Scan for the cell matching the given text and deliver its [X, Y] coordinate at center. 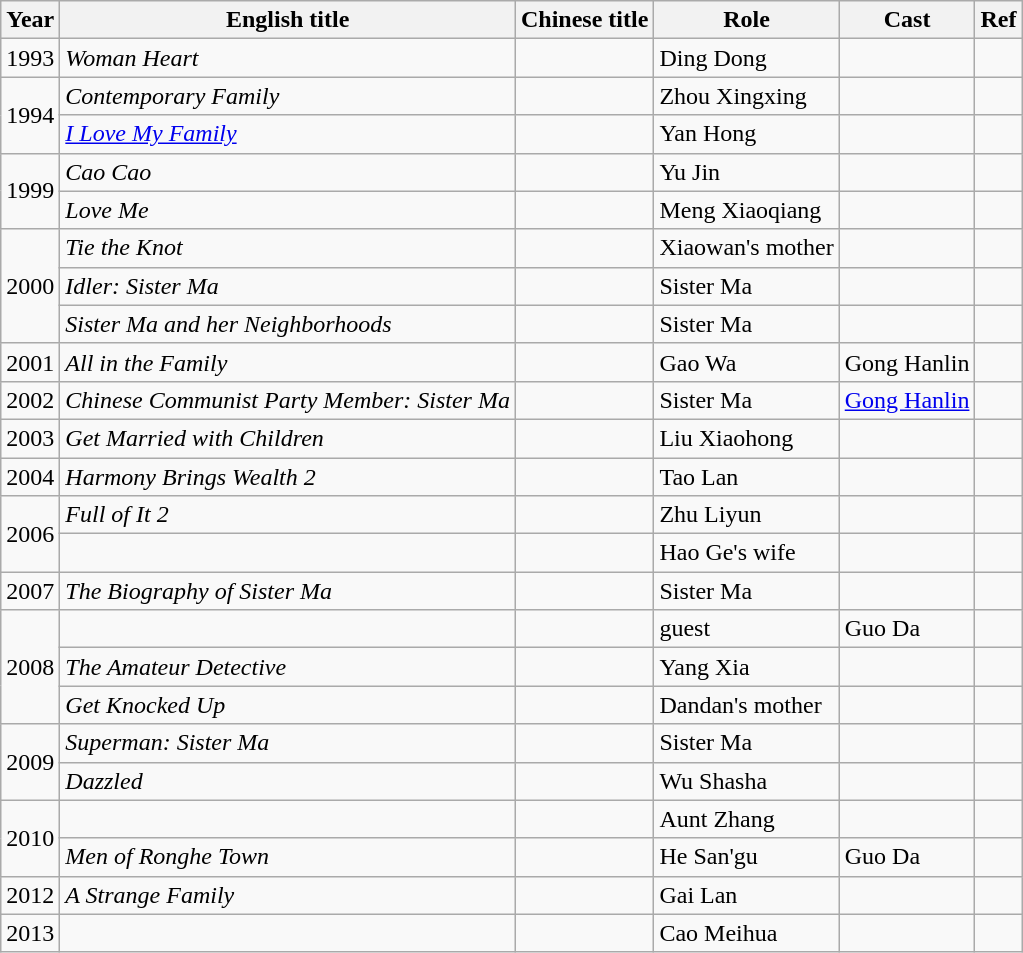
Liu Xiaohong [746, 438]
1993 [30, 58]
Ref [998, 20]
Sister Ma and her Neighborhoods [288, 324]
Cast [907, 20]
Zhou Xingxing [746, 96]
Cao Meihua [746, 933]
A Strange Family [288, 895]
The Biography of Sister Ma [288, 591]
2010 [30, 838]
1994 [30, 115]
All in the Family [288, 362]
Chinese Communist Party Member: Sister Ma [288, 400]
Role [746, 20]
2013 [30, 933]
2006 [30, 534]
Superman: Sister Ma [288, 743]
Aunt Zhang [746, 819]
Get Knocked Up [288, 705]
Xiaowan's mother [746, 248]
Idler: Sister Ma [288, 286]
Yu Jin [746, 172]
Yan Hong [746, 134]
2001 [30, 362]
2007 [30, 591]
Chinese title [584, 20]
The Amateur Detective [288, 667]
Wu Shasha [746, 781]
Meng Xiaoqiang [746, 210]
Men of Ronghe Town [288, 857]
Hao Ge's wife [746, 553]
Gai Lan [746, 895]
English title [288, 20]
Zhu Liyun [746, 515]
2004 [30, 477]
2008 [30, 667]
Contemporary Family [288, 96]
Dazzled [288, 781]
guest [746, 629]
He San'gu [746, 857]
2000 [30, 286]
2012 [30, 895]
Year [30, 20]
1999 [30, 191]
I Love My Family [288, 134]
Tie the Knot [288, 248]
Dandan's mother [746, 705]
Harmony Brings Wealth 2 [288, 477]
Cao Cao [288, 172]
2003 [30, 438]
Yang Xia [746, 667]
Full of It 2 [288, 515]
2002 [30, 400]
Tao Lan [746, 477]
Ding Dong [746, 58]
Gao Wa [746, 362]
Love Me [288, 210]
Woman Heart [288, 58]
Get Married with Children [288, 438]
2009 [30, 762]
